Pinpoint the cell where the given text exists, returning its [X, Y] midpoint coordinate. 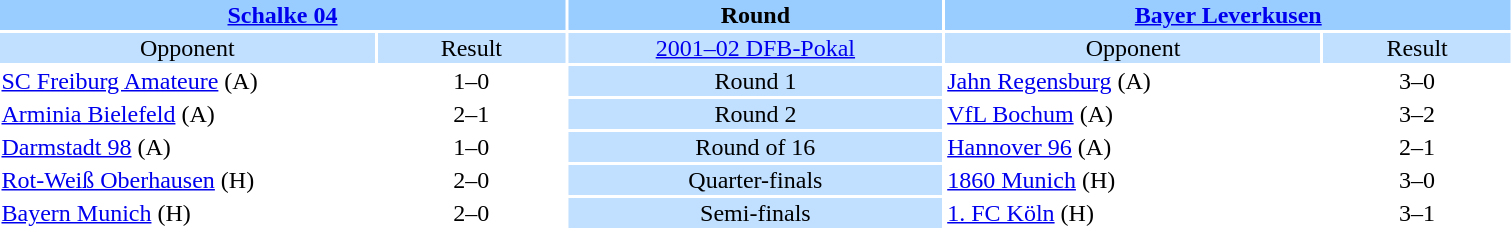
SC Freiburg Amateure (A) [188, 81]
Jahn Regensburg (A) [1134, 81]
1. FC Köln (H) [1134, 213]
Bayern Munich (H) [188, 213]
3–2 [1416, 114]
Semi-finals [756, 213]
Round 1 [756, 81]
Arminia Bielefeld (A) [188, 114]
Rot-Weiß Oberhausen (H) [188, 180]
VfL Bochum (A) [1134, 114]
3–1 [1416, 213]
Round of 16 [756, 147]
Darmstadt 98 (A) [188, 147]
Bayer Leverkusen [1228, 15]
1860 Munich (H) [1134, 180]
Round 2 [756, 114]
Hannover 96 (A) [1134, 147]
Schalke 04 [282, 15]
Round [756, 15]
Quarter-finals [756, 180]
2001–02 DFB-Pokal [756, 48]
